Find where the given text appears and provide that cell's center as [X, Y] coordinate. 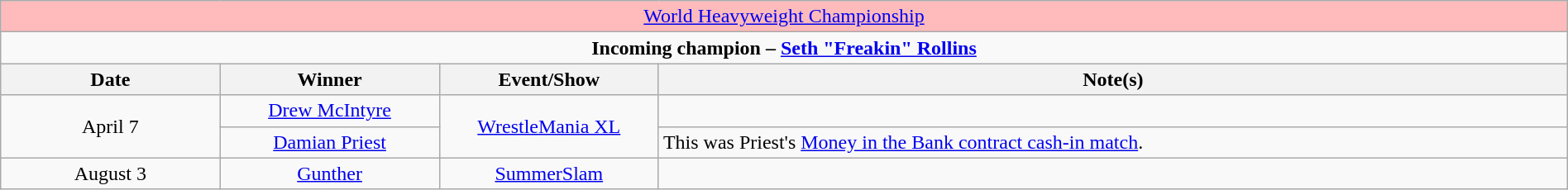
SummerSlam [549, 173]
Incoming champion – Seth "Freakin" Rollins [784, 48]
Event/Show [549, 79]
WrestleMania XL [549, 126]
Drew McIntyre [329, 111]
Damian Priest [329, 142]
Date [111, 79]
This was Priest's Money in the Bank contract cash-in match. [1113, 142]
August 3 [111, 173]
Note(s) [1113, 79]
World Heavyweight Championship [784, 17]
Gunther [329, 173]
April 7 [111, 126]
Winner [329, 79]
